Return (x, y) of the center of cell containing provided text 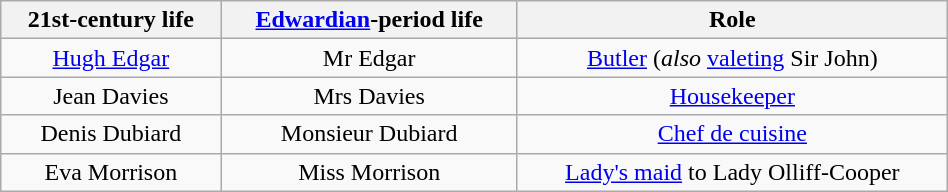
Lady's maid to Lady Olliff-Cooper (732, 172)
Role (732, 20)
Butler (also valeting Sir John) (732, 58)
Mr Edgar (370, 58)
Hugh Edgar (111, 58)
Monsieur Dubiard (370, 134)
Miss Morrison (370, 172)
Housekeeper (732, 96)
Jean Davies (111, 96)
Edwardian-period life (370, 20)
Eva Morrison (111, 172)
Mrs Davies (370, 96)
Chef de cuisine (732, 134)
Denis Dubiard (111, 134)
21st-century life (111, 20)
